From the cell containing the given text, extract its center point as (x, y) coordinate. 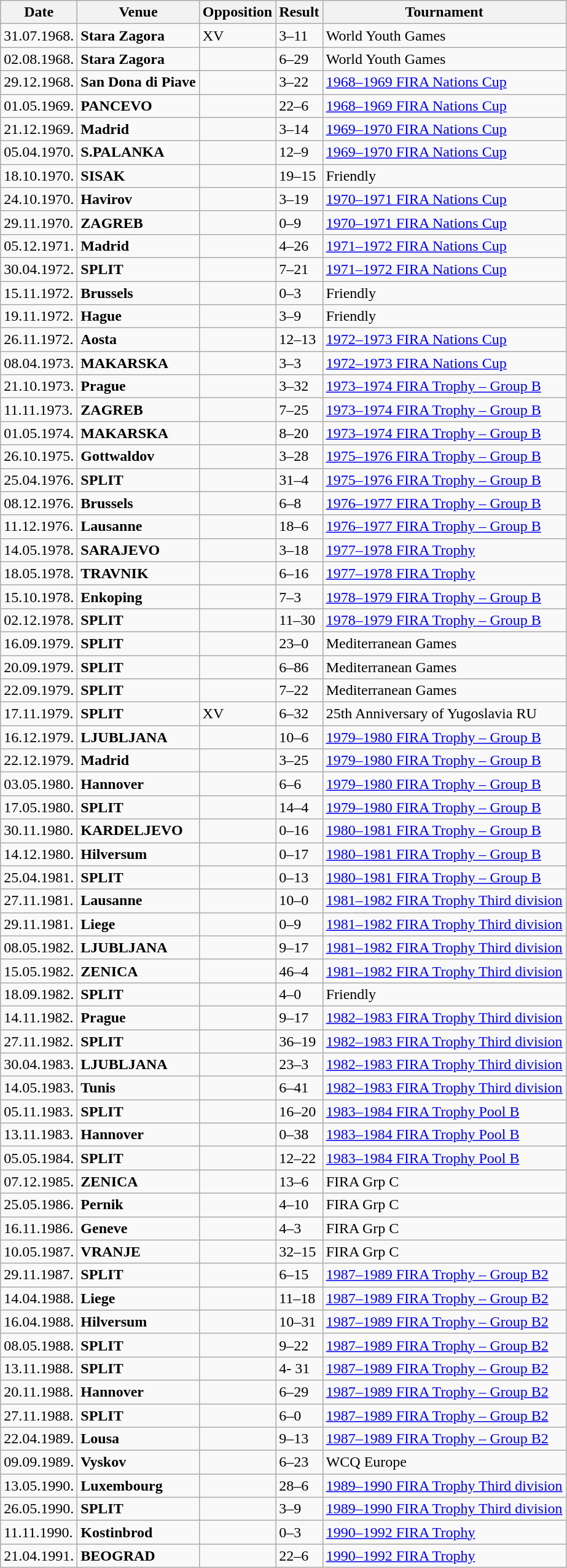
30.11.1980. (39, 831)
6–15 (299, 1275)
PANCEVO (138, 106)
08.12.1976. (39, 503)
22.12.1979. (39, 761)
25.05.1986. (39, 1205)
14.05.1978. (39, 550)
6–32 (299, 714)
Opposition (237, 12)
14.04.1988. (39, 1298)
7–22 (299, 691)
16.04.1988. (39, 1322)
21.04.1991. (39, 1556)
San Dona di Piave (138, 82)
10–0 (299, 901)
26.11.1972. (39, 340)
46–4 (299, 971)
31.07.1968. (39, 36)
6–0 (299, 1415)
23–3 (299, 1065)
Havirov (138, 199)
WCQ Europe (444, 1462)
05.04.1970. (39, 152)
19–15 (299, 176)
13.11.1983. (39, 1135)
30.04.1972. (39, 269)
4–10 (299, 1205)
15.11.1972. (39, 293)
0–13 (299, 877)
08.04.1973. (39, 363)
03.05.1980. (39, 784)
14.05.1983. (39, 1088)
18.10.1970. (39, 176)
6–8 (299, 503)
13–6 (299, 1182)
7–21 (299, 269)
3–19 (299, 199)
25th Anniversary of Yugoslavia RU (444, 714)
26.10.1975. (39, 457)
24.10.1970. (39, 199)
16.12.1979. (39, 737)
14–4 (299, 807)
12–13 (299, 340)
7–3 (299, 597)
16.09.1979. (39, 643)
10–6 (299, 737)
12–22 (299, 1158)
6–41 (299, 1088)
18.09.1982. (39, 994)
10.05.1987. (39, 1252)
27.11.1988. (39, 1415)
08.05.1988. (39, 1345)
4–26 (299, 246)
3–14 (299, 129)
3–3 (299, 363)
25.04.1976. (39, 480)
11.11.1973. (39, 410)
Vyskov (138, 1462)
3–22 (299, 82)
Result (299, 12)
29.11.1987. (39, 1275)
05.05.1984. (39, 1158)
23–0 (299, 643)
36–19 (299, 1041)
27.11.1981. (39, 901)
3–32 (299, 386)
28–6 (299, 1486)
20.11.1988. (39, 1392)
32–15 (299, 1252)
18.05.1978. (39, 573)
10–31 (299, 1322)
16.11.1986. (39, 1228)
3–28 (299, 457)
S.PALANKA (138, 152)
01.05.1974. (39, 433)
Hague (138, 316)
SISAK (138, 176)
11–30 (299, 620)
01.05.1969. (39, 106)
Gottwaldov (138, 457)
13.11.1988. (39, 1368)
25.04.1981. (39, 877)
05.11.1983. (39, 1111)
26.05.1990. (39, 1509)
4- 31 (299, 1368)
KARDELJEVO (138, 831)
Tunis (138, 1088)
14.12.1980. (39, 854)
3–11 (299, 36)
17.05.1980. (39, 807)
SARAJEVO (138, 550)
TRAVNIK (138, 573)
Luxembourg (138, 1486)
4–0 (299, 994)
22.09.1979. (39, 691)
14.11.1982. (39, 1017)
Lousa (138, 1439)
02.08.1968. (39, 59)
6–16 (299, 573)
13.05.1990. (39, 1486)
Venue (138, 12)
21.12.1969. (39, 129)
0–38 (299, 1135)
29.11.1981. (39, 924)
21.10.1973. (39, 386)
31–4 (299, 480)
0–17 (299, 854)
3–18 (299, 550)
02.12.1978. (39, 620)
15.05.1982. (39, 971)
27.11.1982. (39, 1041)
05.12.1971. (39, 246)
18–6 (299, 527)
11.11.1990. (39, 1532)
Date (39, 12)
6–6 (299, 784)
12–9 (299, 152)
Enkoping (138, 597)
Pernik (138, 1205)
07.12.1985. (39, 1182)
4–3 (299, 1228)
30.04.1983. (39, 1065)
7–25 (299, 410)
29.11.1970. (39, 222)
3–25 (299, 761)
6–23 (299, 1462)
Tournament (444, 12)
11.12.1976. (39, 527)
8–20 (299, 433)
9–13 (299, 1439)
22.04.1989. (39, 1439)
08.05.1982. (39, 947)
Kostinbrod (138, 1532)
17.11.1979. (39, 714)
11–18 (299, 1298)
0–16 (299, 831)
9–22 (299, 1345)
Geneve (138, 1228)
20.09.1979. (39, 667)
16–20 (299, 1111)
19.11.1972. (39, 316)
Aosta (138, 340)
29.12.1968. (39, 82)
BEOGRAD (138, 1556)
15.10.1978. (39, 597)
6–86 (299, 667)
09.09.1989. (39, 1462)
VRANJE (138, 1252)
